Return the [x, y] coordinate for the center point of the cell that contains the specified text.  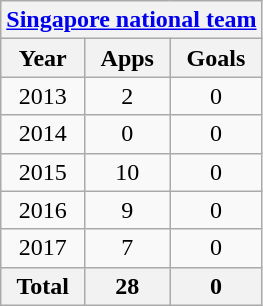
Goals [216, 58]
Apps [128, 58]
7 [128, 248]
Singapore national team [132, 20]
Year [43, 58]
10 [128, 172]
2016 [43, 210]
2014 [43, 134]
Total [43, 286]
2015 [43, 172]
2017 [43, 248]
2 [128, 96]
28 [128, 286]
2013 [43, 96]
9 [128, 210]
